For the text-containing cell, return its midpoint in (X, Y) coordinate format. 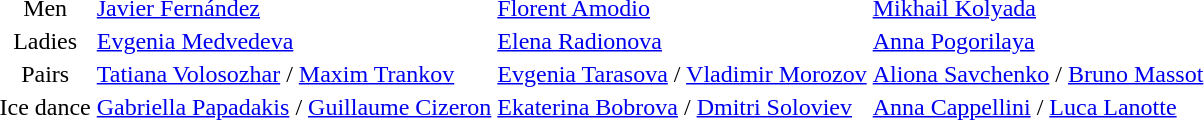
Evgenia Tarasova / Vladimir Morozov (682, 74)
Evgenia Medvedeva (294, 41)
Elena Radionova (682, 41)
Tatiana Volosozhar / Maxim Trankov (294, 74)
